From the cell containing the given text, extract its center point as (X, Y) coordinate. 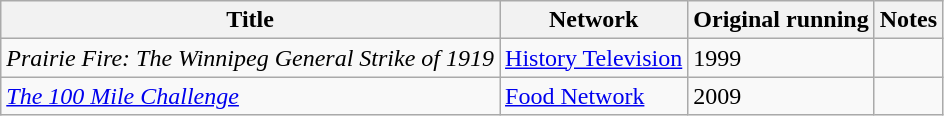
Title (250, 20)
Food Network (594, 96)
Prairie Fire: The Winnipeg General Strike of 1919 (250, 58)
1999 (781, 58)
Original running (781, 20)
The 100 Mile Challenge (250, 96)
History Television (594, 58)
Notes (908, 20)
2009 (781, 96)
Network (594, 20)
